Detect which cell encompasses the target text, then output its [x, y] center coordinate. 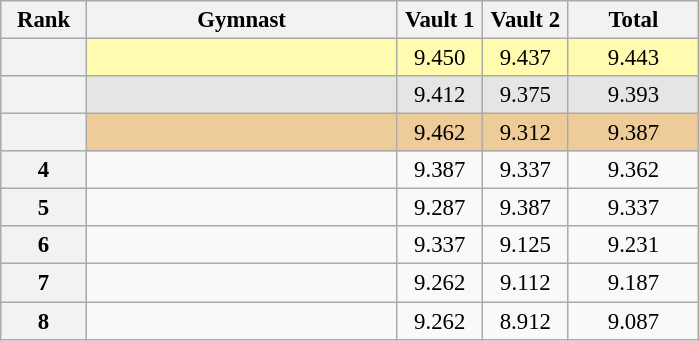
9.287 [440, 208]
Gymnast [242, 20]
9.375 [526, 95]
9.462 [440, 133]
6 [44, 245]
9.231 [634, 245]
5 [44, 208]
9.443 [634, 58]
Vault 1 [440, 20]
8 [44, 321]
Vault 2 [526, 20]
9.450 [440, 58]
9.312 [526, 133]
4 [44, 170]
7 [44, 283]
9.112 [526, 283]
8.912 [526, 321]
9.437 [526, 58]
9.362 [634, 170]
Total [634, 20]
9.393 [634, 95]
9.412 [440, 95]
9.187 [634, 283]
9.087 [634, 321]
Rank [44, 20]
9.125 [526, 245]
